Capture the cell that displays the provided text and extract its (x, y) central coordinate. 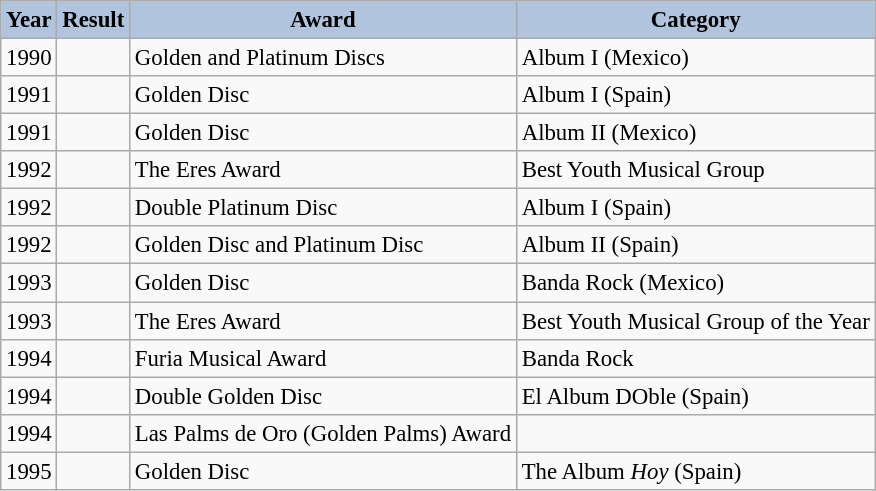
Golden Disc and Platinum Disc (324, 245)
Category (696, 20)
El Album DOble (Spain) (696, 396)
Best Youth Musical Group of the Year (696, 321)
Banda Rock (696, 358)
Golden and Platinum Discs (324, 58)
Las Palms de Oro (Golden Palms) Award (324, 433)
Album II (Spain) (696, 245)
Double Golden Disc (324, 396)
Furia Musical Award (324, 358)
Album II (Mexico) (696, 133)
Banda Rock (Mexico) (696, 283)
Double Platinum Disc (324, 208)
Best Youth Musical Group (696, 170)
1990 (29, 58)
Album I (Mexico) (696, 58)
1995 (29, 471)
The Album Hoy (Spain) (696, 471)
Result (94, 20)
Award (324, 20)
Year (29, 20)
